Search for the cell housing the specified text and yield its [X, Y] center coordinate. 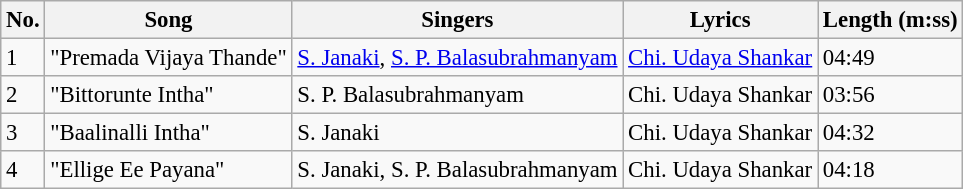
Singers [458, 20]
3 [23, 133]
03:56 [890, 95]
2 [23, 95]
04:32 [890, 133]
S. P. Balasubrahmanyam [458, 95]
1 [23, 58]
Length (m:ss) [890, 20]
No. [23, 20]
Song [168, 20]
04:18 [890, 170]
"Ellige Ee Payana" [168, 170]
S. Janaki [458, 133]
"Bittorunte Intha" [168, 95]
04:49 [890, 58]
Lyrics [720, 20]
"Premada Vijaya Thande" [168, 58]
"Baalinalli Intha" [168, 133]
4 [23, 170]
